Identify which cell holds the provided text, then report its [x, y] central coordinate. 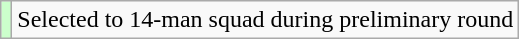
Selected to 14-man squad during preliminary round [266, 20]
